Extract the [x, y] coordinate from the center of the cell holding the provided text.  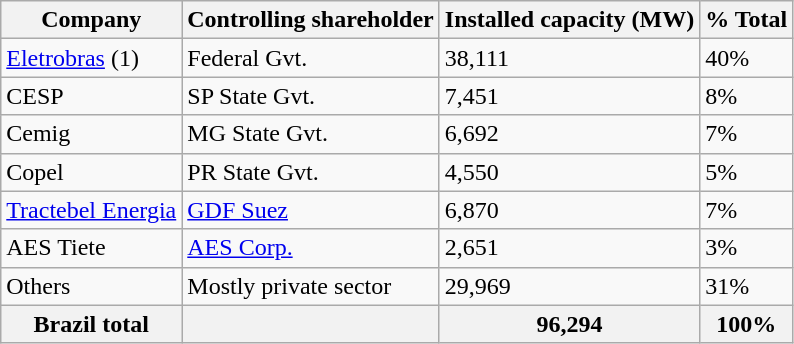
Company [92, 20]
2,651 [569, 248]
Brazil total [92, 324]
% Total [746, 20]
100% [746, 324]
3% [746, 248]
GDF Suez [311, 210]
SP State Gvt. [311, 96]
Federal Gvt. [311, 58]
Cemig [92, 134]
6,692 [569, 134]
5% [746, 172]
CESP [92, 96]
38,111 [569, 58]
40% [746, 58]
7,451 [569, 96]
Installed capacity (MW) [569, 20]
AES Tiete [92, 248]
31% [746, 286]
Controlling shareholder [311, 20]
MG State Gvt. [311, 134]
4,550 [569, 172]
Copel [92, 172]
Others [92, 286]
Tractebel Energia [92, 210]
Eletrobras (1) [92, 58]
6,870 [569, 210]
96,294 [569, 324]
29,969 [569, 286]
PR State Gvt. [311, 172]
Mostly private sector [311, 286]
8% [746, 96]
AES Corp. [311, 248]
